Return (x, y) of the center of cell containing provided text 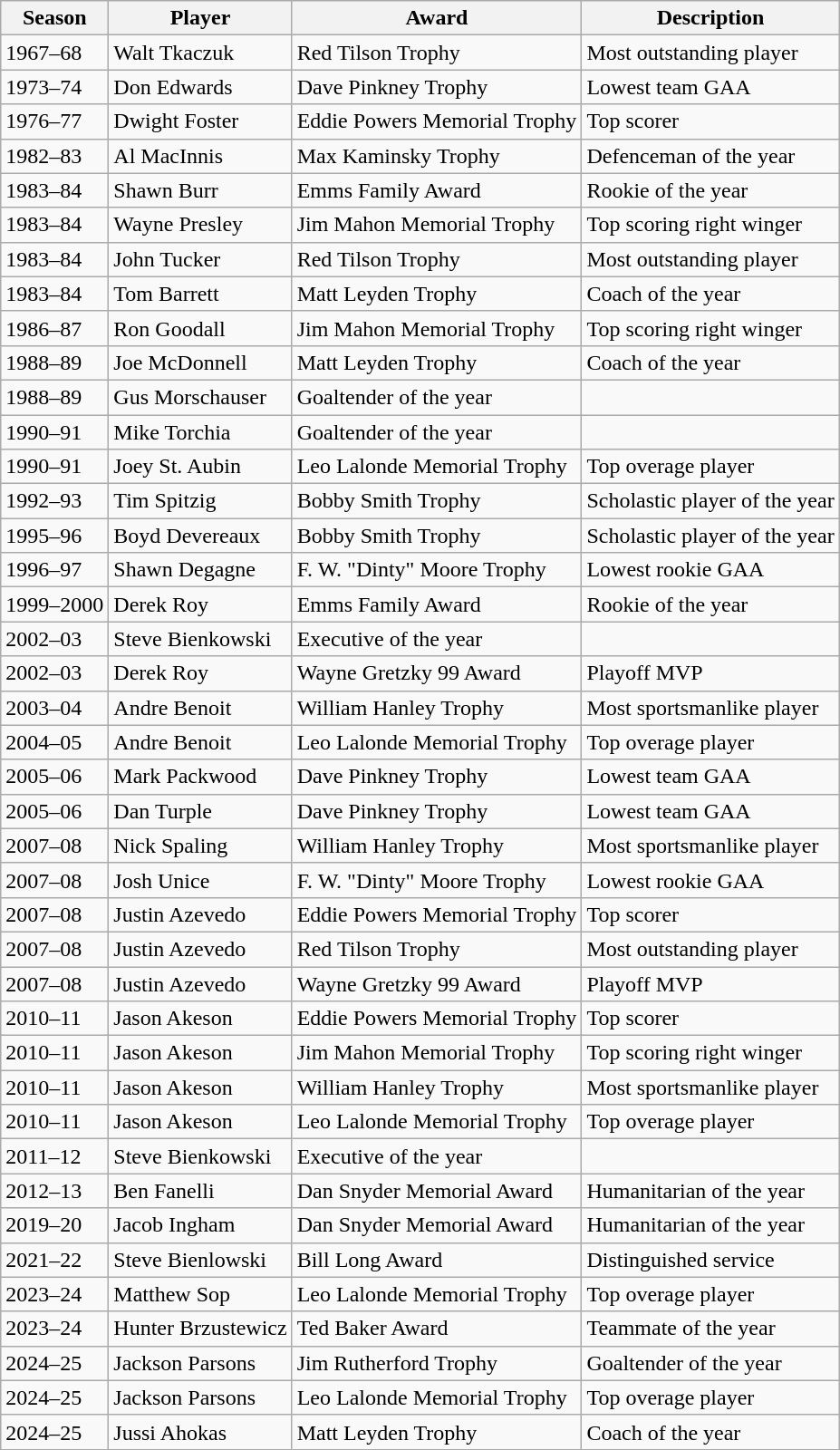
2021–22 (54, 1260)
Steve Bienlowski (200, 1260)
1995–96 (54, 536)
Defenceman of the year (710, 156)
Distinguished service (710, 1260)
Josh Unice (200, 880)
2003–04 (54, 708)
Season (54, 18)
Ron Goodall (200, 328)
John Tucker (200, 259)
Ted Baker Award (437, 1329)
Award (437, 18)
Joe McDonnell (200, 362)
Jim Rutherford Trophy (437, 1363)
Bill Long Award (437, 1260)
Nick Spaling (200, 846)
1982–83 (54, 156)
2019–20 (54, 1225)
Jacob Ingham (200, 1225)
Walt Tkaczuk (200, 53)
2012–13 (54, 1191)
Tim Spitzig (200, 501)
Al MacInnis (200, 156)
1973–74 (54, 87)
Dan Turple (200, 811)
Wayne Presley (200, 225)
Player (200, 18)
Shawn Degagne (200, 570)
1986–87 (54, 328)
Teammate of the year (710, 1329)
Dwight Foster (200, 121)
Don Edwards (200, 87)
Joey St. Aubin (200, 467)
1999–2000 (54, 604)
Matthew Sop (200, 1294)
Jussi Ahokas (200, 1432)
2011–12 (54, 1156)
1996–97 (54, 570)
Max Kaminsky Trophy (437, 156)
Hunter Brzustewicz (200, 1329)
1967–68 (54, 53)
Description (710, 18)
2004–05 (54, 742)
1992–93 (54, 501)
1976–77 (54, 121)
Mark Packwood (200, 777)
Boyd Devereaux (200, 536)
Shawn Burr (200, 190)
Gus Morschauser (200, 397)
Tom Barrett (200, 294)
Mike Torchia (200, 432)
Ben Fanelli (200, 1191)
